From the cell containing the given text, extract its center point as (X, Y) coordinate. 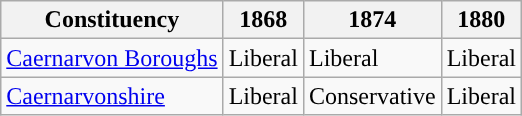
Conservative (372, 96)
Caernarvonshire (112, 96)
1874 (372, 20)
Caernarvon Boroughs (112, 58)
Constituency (112, 20)
1880 (481, 20)
1868 (263, 20)
